Provide the (X, Y) coordinate of the cell's center where the given text is located.  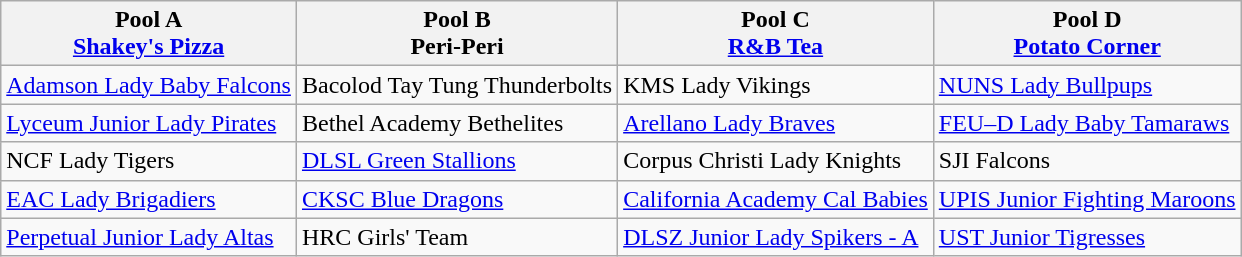
DLSZ Junior Lady Spikers - A (776, 237)
KMS Lady Vikings (776, 85)
NCF Lady Tigers (149, 161)
HRC Girls' Team (456, 237)
Bethel Academy Bethelites (456, 123)
Adamson Lady Baby Falcons (149, 85)
Pool AShakey's Pizza (149, 34)
Corpus Christi Lady Knights (776, 161)
FEU–D Lady Baby Tamaraws (1087, 123)
CKSC Blue Dragons (456, 199)
Pool CR&B Tea (776, 34)
SJI Falcons (1087, 161)
Lyceum Junior Lady Pirates (149, 123)
Perpetual Junior Lady Altas (149, 237)
UPIS Junior Fighting Maroons (1087, 199)
Pool DPotato Corner (1087, 34)
Arellano Lady Braves (776, 123)
UST Junior Tigresses (1087, 237)
California Academy Cal Babies (776, 199)
Bacolod Tay Tung Thunderbolts (456, 85)
Pool BPeri-Peri (456, 34)
EAC Lady Brigadiers (149, 199)
NUNS Lady Bullpups (1087, 85)
DLSL Green Stallions (456, 161)
